For the text-containing cell, return its midpoint in (x, y) coordinate format. 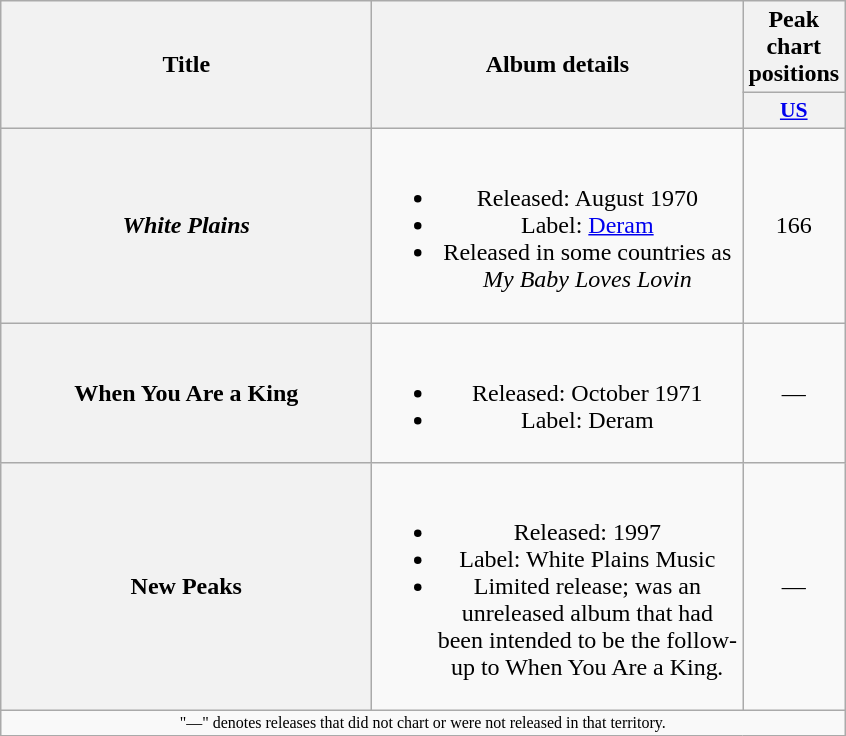
New Peaks (186, 587)
White Plains (186, 225)
Title (186, 65)
166 (794, 225)
Released: October 1971Label: Deram (558, 392)
"—" denotes releases that did not chart or were not released in that territory. (423, 723)
US (794, 111)
Released: 1997Label: White Plains MusicLimited release; was an unreleased album that had been intended to be the follow-up to When You Are a King. (558, 587)
Album details (558, 65)
Released: August 1970Label: DeramReleased in some countries as My Baby Loves Lovin (558, 225)
When You Are a King (186, 392)
Peak chart positions (794, 47)
